Output the (x, y) coordinate of the center of the cell containing the given text.  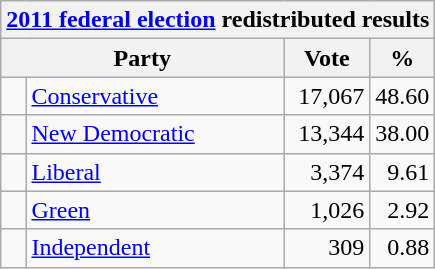
38.00 (402, 134)
Vote (327, 58)
Independent (155, 248)
New Democratic (155, 134)
9.61 (402, 172)
13,344 (327, 134)
% (402, 58)
309 (327, 248)
3,374 (327, 172)
17,067 (327, 96)
0.88 (402, 248)
Conservative (155, 96)
1,026 (327, 210)
Liberal (155, 172)
2011 federal election redistributed results (218, 20)
Green (155, 210)
48.60 (402, 96)
Party (142, 58)
2.92 (402, 210)
